Provide the (X, Y) coordinate of the cell's center where the given text is located.  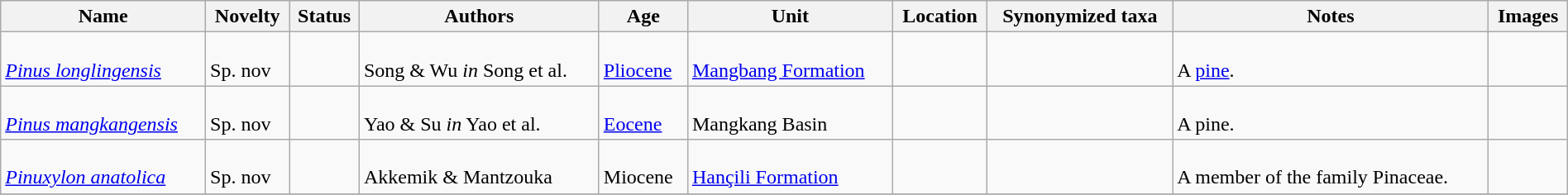
Hançili Formation (790, 167)
Location (939, 17)
Pinuxylon anatolica (103, 167)
Images (1528, 17)
Unit (790, 17)
Synonymized taxa (1080, 17)
Miocene (643, 167)
Status (324, 17)
Notes (1331, 17)
Name (103, 17)
Mangkang Basin (790, 112)
Mangbang Formation (790, 59)
Eocene (643, 112)
A member of the family Pinaceae. (1331, 167)
Novelty (248, 17)
Pinus mangkangensis (103, 112)
Pliocene (643, 59)
Akkemik & Mantzouka (479, 167)
Pinus longlingensis (103, 59)
Yao & Su in Yao et al. (479, 112)
Song & Wu in Song et al. (479, 59)
Age (643, 17)
Authors (479, 17)
